Output the (x, y) coordinate of the center of the cell containing the given text.  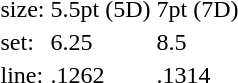
6.25 (100, 42)
